Locate the cell with the specified text and output its (X, Y) center coordinate. 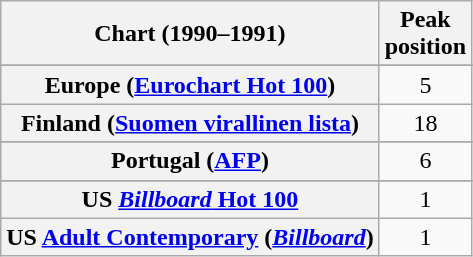
Peakposition (425, 34)
Chart (1990–1991) (190, 34)
6 (425, 161)
Portugal (AFP) (190, 161)
5 (425, 85)
US Billboard Hot 100 (190, 199)
18 (425, 123)
Finland (Suomen virallinen lista) (190, 123)
US Adult Contemporary (Billboard) (190, 237)
Europe (Eurochart Hot 100) (190, 85)
